Identify which cell holds the provided text, then report its (x, y) central coordinate. 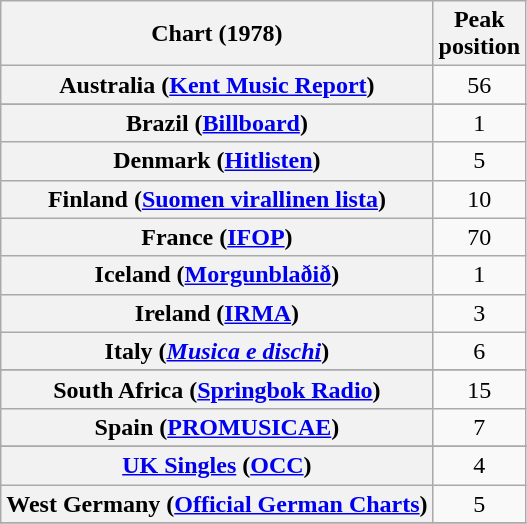
UK Singles (OCC) (217, 465)
4 (479, 465)
Chart (1978) (217, 34)
Denmark (Hitlisten) (217, 161)
7 (479, 427)
Italy (Musica e dischi) (217, 351)
Peakposition (479, 34)
6 (479, 351)
10 (479, 199)
Australia (Kent Music Report) (217, 85)
56 (479, 85)
3 (479, 313)
Ireland (IRMA) (217, 313)
West Germany (Official German Charts) (217, 503)
Iceland (Morgunblaðið) (217, 275)
France (IFOP) (217, 237)
Brazil (Billboard) (217, 123)
70 (479, 237)
South Africa (Springbok Radio) (217, 389)
15 (479, 389)
Finland (Suomen virallinen lista) (217, 199)
Spain (PROMUSICAE) (217, 427)
